Return the [x, y] coordinate for the center point of the cell that contains the specified text.  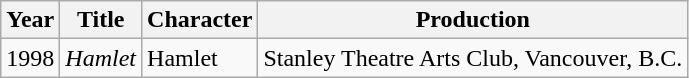
Character [200, 20]
Stanley Theatre Arts Club, Vancouver, B.C. [473, 58]
1998 [30, 58]
Year [30, 20]
Production [473, 20]
Title [101, 20]
